Search for the cell housing the specified text and yield its (X, Y) center coordinate. 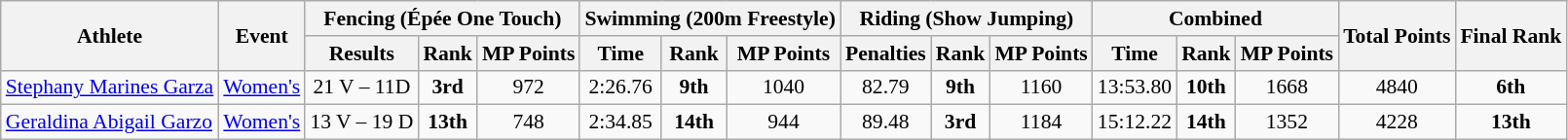
Results (361, 53)
Riding (Show Jumping) (966, 18)
15:12.22 (1135, 122)
Total Points (1397, 35)
1668 (1288, 87)
13 V – 19 D (361, 122)
82.79 (886, 87)
13:53.80 (1135, 87)
1184 (1040, 122)
Combined (1215, 18)
Fencing (Épée One Touch) (442, 18)
972 (528, 87)
944 (783, 122)
10th (1206, 87)
Athlete (110, 35)
Swimming (200m Freestyle) (710, 18)
4840 (1397, 87)
2:34.85 (620, 122)
Event (261, 35)
89.48 (886, 122)
1352 (1288, 122)
2:26.76 (620, 87)
Penalties (886, 53)
1160 (1040, 87)
Stephany Marines Garza (110, 87)
21 V – 11D (361, 87)
6th (1511, 87)
748 (528, 122)
4228 (1397, 122)
1040 (783, 87)
Final Rank (1511, 35)
Geraldina Abigail Garzo (110, 122)
